From the cell containing the given text, extract its center point as [x, y] coordinate. 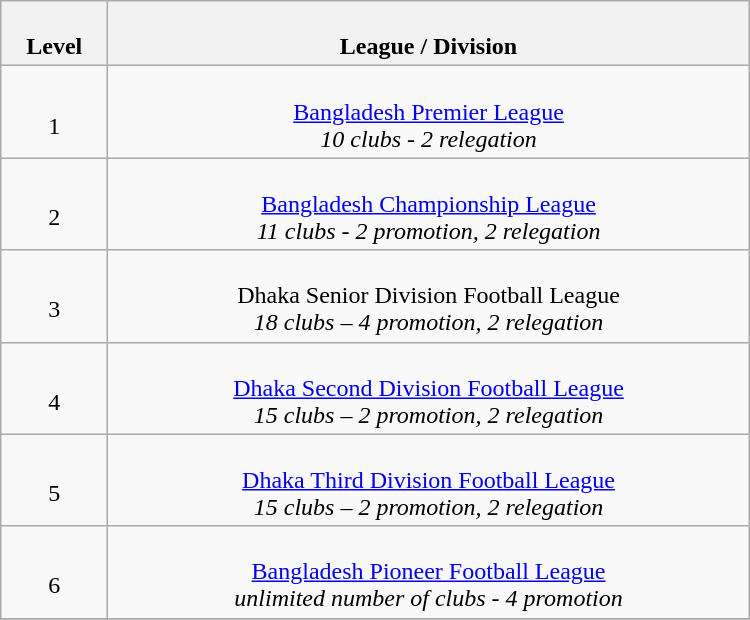
Dhaka Senior Division Football League 18 clubs – 4 promotion, 2 relegation [428, 296]
6 [54, 572]
Bangladesh Premier League 10 clubs - 2 relegation [428, 112]
5 [54, 480]
League / Division [428, 34]
Dhaka Third Division Football League 15 clubs – 2 promotion, 2 relegation [428, 480]
Bangladesh Championship League 11 clubs - 2 promotion, 2 relegation [428, 204]
4 [54, 388]
Level [54, 34]
2 [54, 204]
Dhaka Second Division Football League 15 clubs – 2 promotion, 2 relegation [428, 388]
3 [54, 296]
1 [54, 112]
Bangladesh Pioneer Football League unlimited number of clubs - 4 promotion [428, 572]
